Scan for the cell matching the given text and deliver its (x, y) coordinate at center. 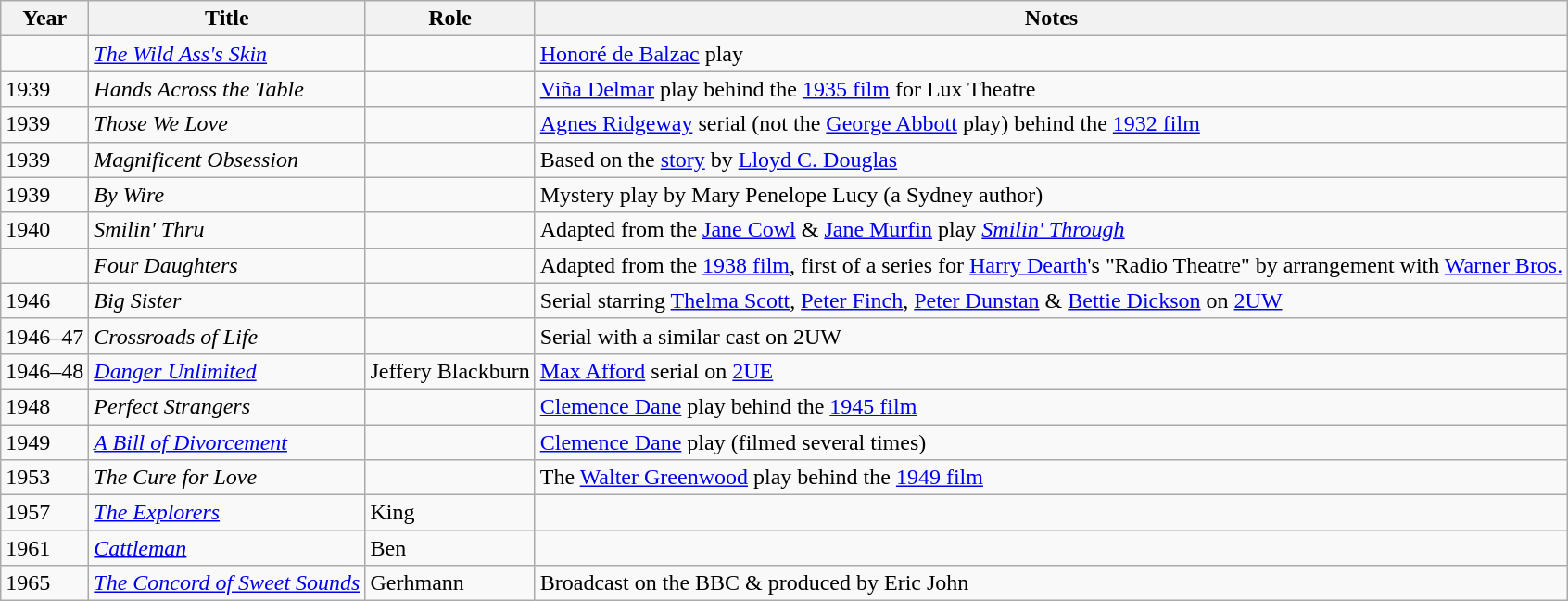
Clemence Dane play (filmed several times) (1051, 442)
Max Afford serial on 2UE (1051, 371)
Year (44, 19)
Role (450, 19)
Adapted from the Jane Cowl & Jane Murfin play Smilin' Through (1051, 230)
1946–48 (44, 371)
Adapted from the 1938 film, first of a series for Harry Dearth's "Radio Theatre" by arrangement with Warner Bros. (1051, 265)
Viña Delmar play behind the 1935 film for Lux Theatre (1051, 89)
Serial with a similar cast on 2UW (1051, 336)
Broadcast on the BBC & produced by Eric John (1051, 583)
1946 (44, 300)
King (450, 513)
1961 (44, 548)
Mystery play by Mary Penelope Lucy (a Sydney author) (1051, 195)
A Bill of Divorcement (227, 442)
Jeffery Blackburn (450, 371)
The Cure for Love (227, 478)
By Wire (227, 195)
Title (227, 19)
The Wild Ass's Skin (227, 54)
1949 (44, 442)
The Concord of Sweet Sounds (227, 583)
Agnes Ridgeway serial (not the George Abbott play) behind the 1932 film (1051, 124)
The Explorers (227, 513)
Honoré de Balzac play (1051, 54)
Hands Across the Table (227, 89)
Ben (450, 548)
Danger Unlimited (227, 371)
Crossroads of Life (227, 336)
1965 (44, 583)
Notes (1051, 19)
1953 (44, 478)
Clemence Dane play behind the 1945 film (1051, 406)
1948 (44, 406)
Big Sister (227, 300)
The Walter Greenwood play behind the 1949 film (1051, 478)
Smilin' Thru (227, 230)
1946–47 (44, 336)
Gerhmann (450, 583)
Those We Love (227, 124)
Based on the story by Lloyd C. Douglas (1051, 160)
1940 (44, 230)
1957 (44, 513)
Four Daughters (227, 265)
Perfect Strangers (227, 406)
Cattleman (227, 548)
Serial starring Thelma Scott, Peter Finch, Peter Dunstan & Bettie Dickson on 2UW (1051, 300)
Magnificent Obsession (227, 160)
